Capture the cell that displays the provided text and extract its [x, y] central coordinate. 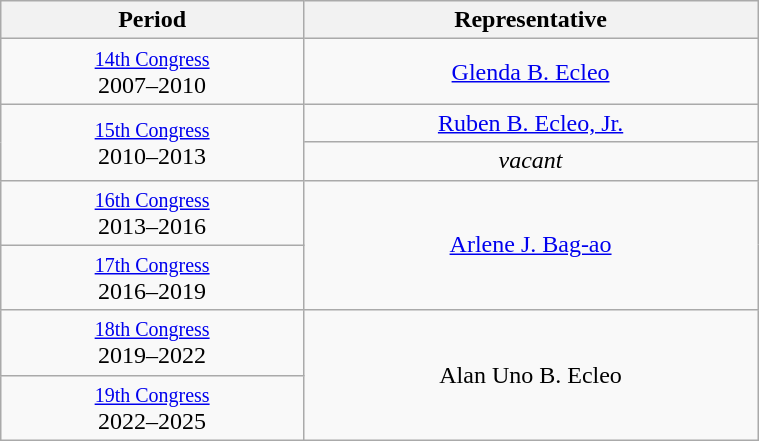
14th Congress2007–2010 [152, 72]
Alan Uno B. Ecleo [530, 375]
15th Congress2010–2013 [152, 142]
Glenda B. Ecleo [530, 72]
19th Congress2022–2025 [152, 408]
16th Congress2013–2016 [152, 212]
vacant [530, 161]
Representative [530, 20]
18th Congress2019–2022 [152, 342]
Arlene J. Bag-ao [530, 245]
Period [152, 20]
Ruben B. Ecleo, Jr. [530, 123]
17th Congress2016–2019 [152, 278]
